Scan for the cell matching the given text and deliver its [x, y] coordinate at center. 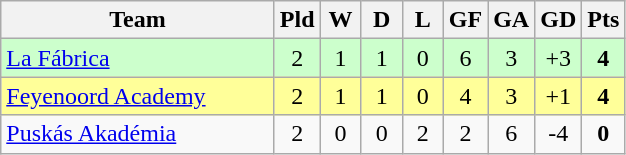
Team [138, 20]
D [382, 20]
Puskás Akadémia [138, 134]
Feyenoord Academy [138, 96]
La Fábrica [138, 58]
GA [512, 20]
+1 [558, 96]
+3 [558, 58]
Pts [604, 20]
GD [558, 20]
Pld [297, 20]
GF [465, 20]
-4 [558, 134]
L [422, 20]
W [340, 20]
